Search for the cell housing the specified text and yield its [x, y] center coordinate. 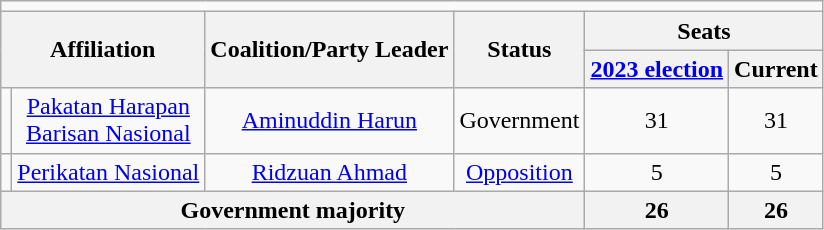
Ridzuan Ahmad [330, 172]
Coalition/Party Leader [330, 50]
Government [520, 120]
Status [520, 50]
Current [776, 69]
2023 election [657, 69]
Seats [704, 31]
Perikatan Nasional [108, 172]
Pakatan HarapanBarisan Nasional [108, 120]
Opposition [520, 172]
Aminuddin Harun [330, 120]
Affiliation [103, 50]
Government majority [293, 210]
